Return the [x, y] coordinate for the center point of the cell that contains the specified text.  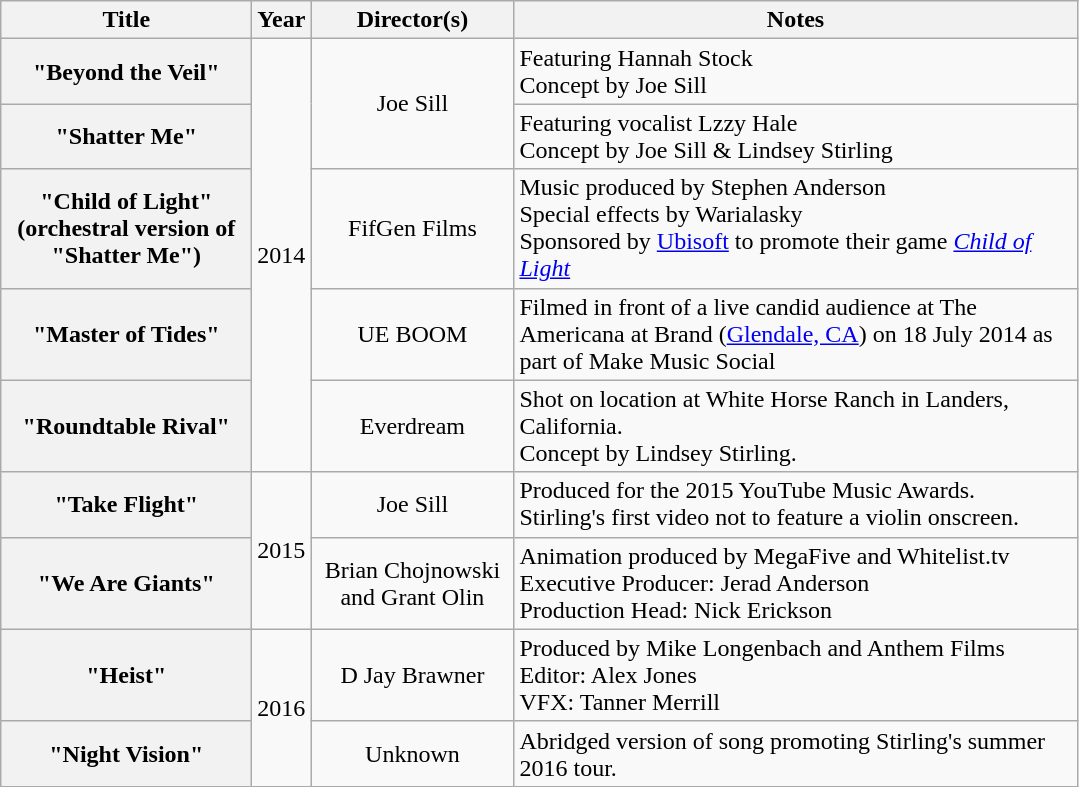
Music produced by Stephen AndersonSpecial effects by WarialaskySponsored by Ubisoft to promote their game Child of Light [796, 228]
D Jay Brawner [412, 675]
Notes [796, 20]
2014 [282, 256]
"We Are Giants" [126, 583]
"Child of Light" (orchestral version of "Shatter Me") [126, 228]
Title [126, 20]
Shot on location at White Horse Ranch in Landers, California. Concept by Lindsey Stirling. [796, 426]
Featuring vocalist Lzzy HaleConcept by Joe Sill & Lindsey Stirling [796, 136]
Filmed in front of a live candid audience at The Americana at Brand (Glendale, CA) on 18 July 2014 as part of Make Music Social [796, 334]
Everdream [412, 426]
FifGen Films [412, 228]
Abridged version of song promoting Stirling's summer 2016 tour. [796, 754]
Year [282, 20]
"Night Vision" [126, 754]
Brian Chojnowski and Grant Olin [412, 583]
"Beyond the Veil" [126, 72]
Unknown [412, 754]
Animation produced by MegaFive and Whitelist.tv Executive Producer: Jerad Anderson Production Head: Nick Erickson [796, 583]
"Roundtable Rival" [126, 426]
Director(s) [412, 20]
Produced for the 2015 YouTube Music Awards. Stirling's first video not to feature a violin onscreen. [796, 504]
"Take Flight" [126, 504]
Produced by Mike Longenbach and Anthem Films Editor: Alex Jones VFX: Tanner Merrill [796, 675]
2015 [282, 550]
"Heist" [126, 675]
2016 [282, 708]
Featuring Hannah StockConcept by Joe Sill [796, 72]
"Shatter Me" [126, 136]
UE BOOM [412, 334]
"Master of Tides" [126, 334]
